Locate the cell with the specified text and output its (X, Y) center coordinate. 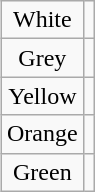
Yellow (42, 96)
Green (42, 172)
Orange (42, 134)
White (42, 20)
Grey (42, 58)
